Scan for the cell matching the given text and deliver its (x, y) coordinate at center. 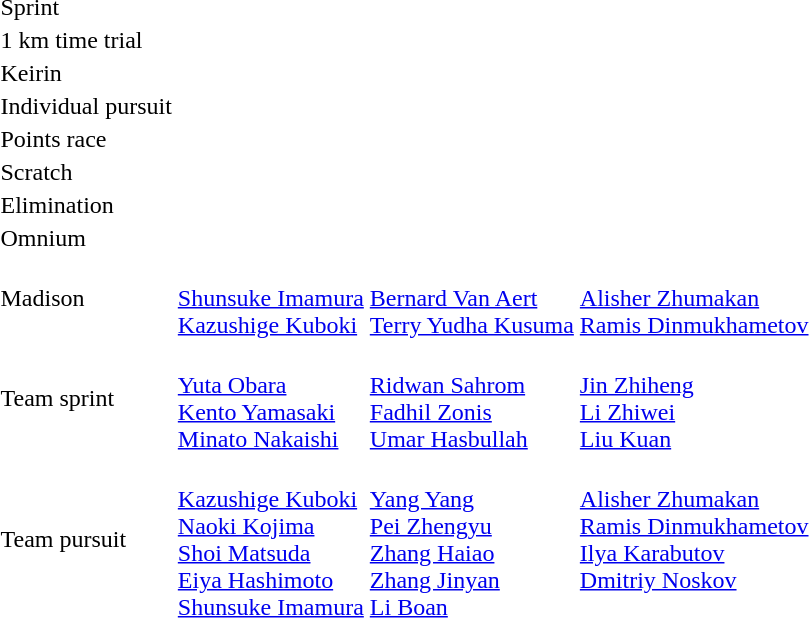
Ridwan SahromFadhil ZonisUmar Hasbullah (472, 398)
Bernard Van Aert Terry Yudha Kusuma (472, 298)
Yuta ObaraKento YamasakiMinato Nakaishi (270, 398)
Shunsuke ImamuraKazushige Kuboki (270, 298)
